Search for the cell housing the specified text and yield its (X, Y) center coordinate. 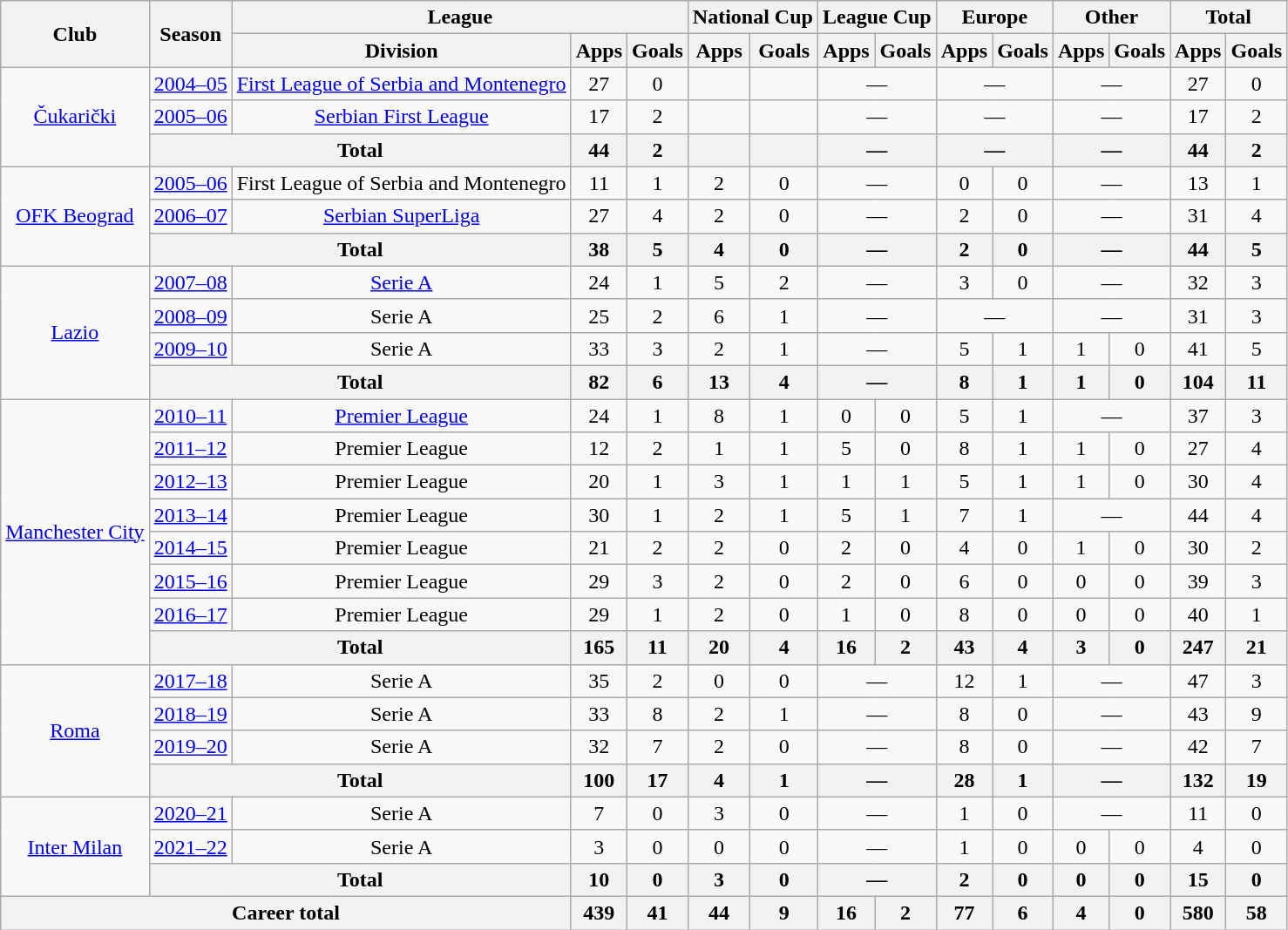
2009–10 (190, 349)
Serbian First League (401, 117)
2014–15 (190, 548)
Serbian SuperLiga (401, 216)
39 (1198, 581)
38 (599, 249)
League (460, 17)
35 (599, 681)
2013–14 (190, 515)
National Cup (753, 17)
Manchester City (75, 532)
2007–08 (190, 282)
40 (1198, 614)
Career total (286, 913)
2021–22 (190, 846)
2015–16 (190, 581)
132 (1198, 780)
2019–20 (190, 747)
10 (599, 879)
2008–09 (190, 316)
47 (1198, 681)
19 (1257, 780)
Inter Milan (75, 846)
247 (1198, 648)
2012–13 (190, 482)
League Cup (877, 17)
Other (1111, 17)
Season (190, 34)
28 (964, 780)
2006–07 (190, 216)
439 (599, 913)
104 (1198, 382)
25 (599, 316)
2020–21 (190, 813)
2016–17 (190, 614)
Lazio (75, 332)
Europe (994, 17)
Club (75, 34)
77 (964, 913)
2010–11 (190, 416)
165 (599, 648)
Roma (75, 730)
2017–18 (190, 681)
580 (1198, 913)
2004–05 (190, 84)
82 (599, 382)
37 (1198, 416)
2011–12 (190, 449)
58 (1257, 913)
Čukarički (75, 117)
Division (401, 51)
15 (1198, 879)
42 (1198, 747)
2018–19 (190, 714)
OFK Beograd (75, 216)
100 (599, 780)
